Extract the (X, Y) coordinate from the center of the cell holding the provided text.  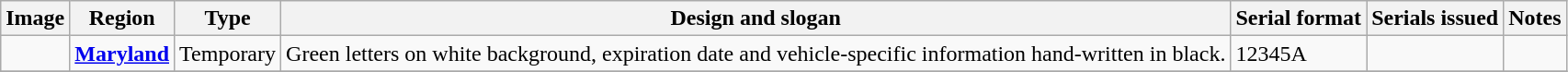
Image (35, 18)
Type (228, 18)
Temporary (228, 54)
12345A (1299, 54)
Green letters on white background, expiration date and vehicle-specific information hand-written in black. (756, 54)
Maryland (122, 54)
Serial format (1299, 18)
Region (122, 18)
Serials issued (1436, 18)
Notes (1535, 18)
Design and slogan (756, 18)
